Detect which cell encompasses the target text, then output its [x, y] center coordinate. 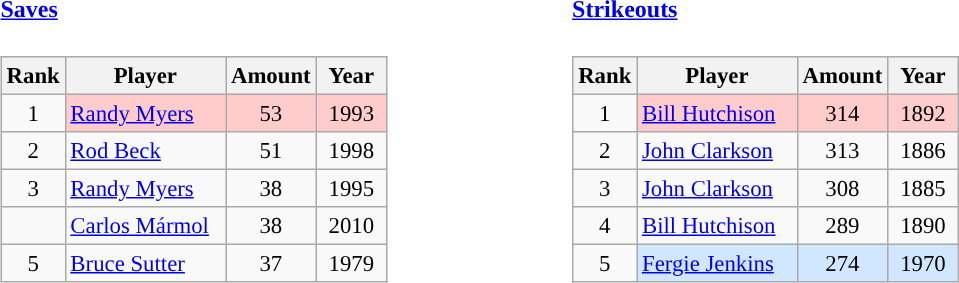
2010 [352, 225]
314 [842, 113]
1995 [352, 188]
274 [842, 263]
Rod Beck [146, 150]
313 [842, 150]
289 [842, 225]
53 [271, 113]
1886 [924, 150]
Carlos Mármol [146, 225]
1970 [924, 263]
1979 [352, 263]
37 [271, 263]
Fergie Jenkins [718, 263]
1890 [924, 225]
Bruce Sutter [146, 263]
1892 [924, 113]
1998 [352, 150]
1885 [924, 188]
1993 [352, 113]
4 [605, 225]
308 [842, 188]
51 [271, 150]
